Capture the cell that displays the provided text and extract its [x, y] central coordinate. 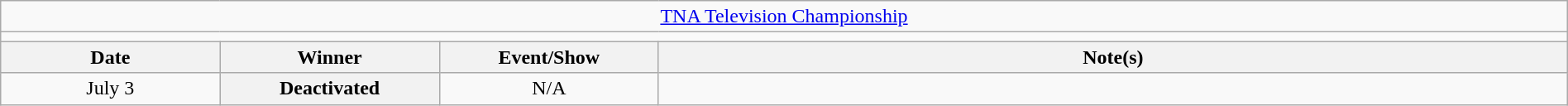
TNA Television Championship [784, 17]
Winner [329, 57]
Date [111, 57]
July 3 [111, 89]
N/A [549, 89]
Deactivated [329, 89]
Note(s) [1113, 57]
Event/Show [549, 57]
